From the cell containing the given text, extract its center point as [x, y] coordinate. 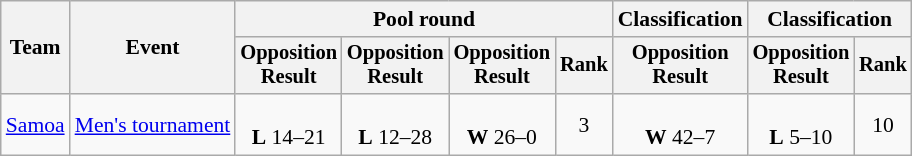
10 [883, 124]
3 [584, 124]
L 12–28 [396, 124]
Men's tournament [153, 124]
Samoa [36, 124]
W 26–0 [502, 124]
L 14–21 [288, 124]
L 5–10 [802, 124]
Team [36, 48]
Pool round [424, 19]
W 42–7 [680, 124]
Event [153, 48]
